For the text-containing cell, return its midpoint in [x, y] coordinate format. 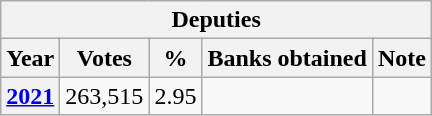
Year [30, 58]
Banks obtained [287, 58]
Votes [104, 58]
263,515 [104, 96]
2.95 [176, 96]
Note [402, 58]
% [176, 58]
2021 [30, 96]
Deputies [216, 20]
